Search for the cell housing the specified text and yield its [x, y] center coordinate. 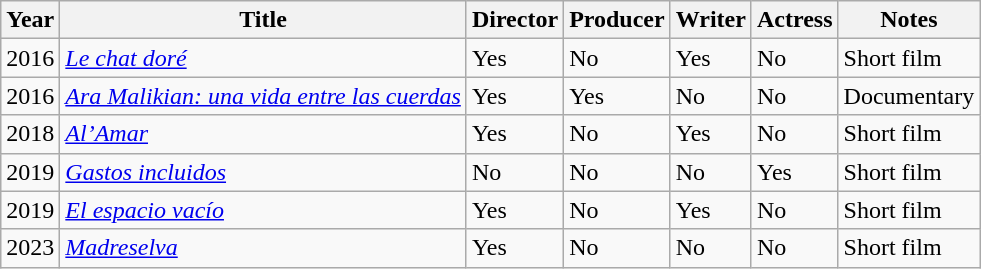
Madreselva [264, 248]
Title [264, 20]
Producer [618, 20]
2018 [30, 134]
Notes [909, 20]
Director [514, 20]
Actress [794, 20]
Year [30, 20]
Gastos incluidos [264, 172]
Writer [710, 20]
2023 [30, 248]
Ara Malikian: una vida entre las cuerdas [264, 96]
Le chat doré [264, 58]
El espacio vacío [264, 210]
Al’Amar [264, 134]
Documentary [909, 96]
